Extract the [x, y] coordinate from the center of the cell holding the provided text.  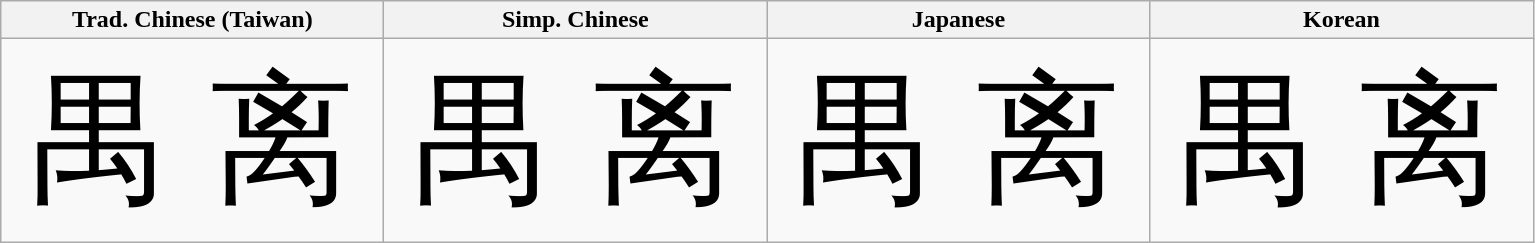
Korean [1342, 20]
Trad. Chinese (Taiwan) [192, 20]
Japanese [958, 20]
Simp. Chinese [576, 20]
